Pinpoint the cell where the given text exists, returning its (x, y) midpoint coordinate. 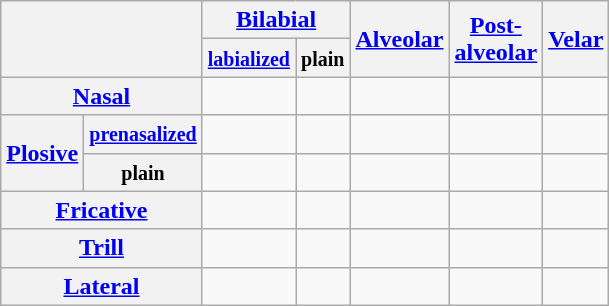
Alveolar (400, 39)
prenasalized (143, 134)
Plosive (42, 153)
Lateral (102, 286)
Post-alveolar (496, 39)
Trill (102, 248)
Nasal (102, 96)
Velar (576, 39)
Fricative (102, 210)
labialized (248, 58)
Bilabial (276, 20)
